Detect which cell encompasses the target text, then output its [X, Y] center coordinate. 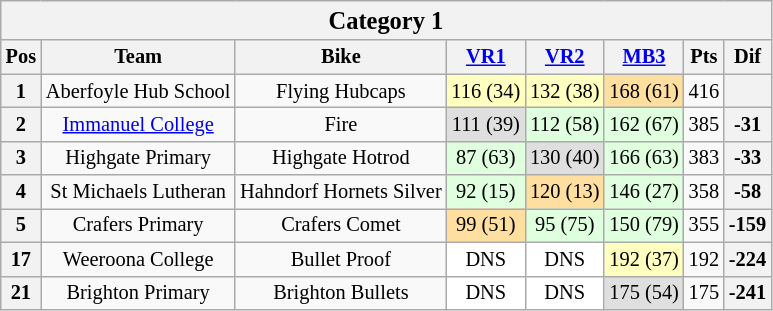
116 (34) [486, 91]
112 (58) [564, 124]
MB3 [644, 57]
Highgate Primary [138, 158]
-58 [748, 192]
Pts [704, 57]
-224 [748, 259]
Crafers Primary [138, 225]
4 [21, 192]
175 [704, 293]
166 (63) [644, 158]
Flying Hubcaps [340, 91]
Dif [748, 57]
-241 [748, 293]
87 (63) [486, 158]
358 [704, 192]
355 [704, 225]
3 [21, 158]
5 [21, 225]
21 [21, 293]
Bike [340, 57]
Category 1 [386, 20]
Brighton Bullets [340, 293]
132 (38) [564, 91]
92 (15) [486, 192]
VR1 [486, 57]
162 (67) [644, 124]
168 (61) [644, 91]
Brighton Primary [138, 293]
192 (37) [644, 259]
Team [138, 57]
Immanuel College [138, 124]
146 (27) [644, 192]
2 [21, 124]
-31 [748, 124]
150 (79) [644, 225]
Fire [340, 124]
Bullet Proof [340, 259]
-33 [748, 158]
192 [704, 259]
95 (75) [564, 225]
130 (40) [564, 158]
99 (51) [486, 225]
-159 [748, 225]
111 (39) [486, 124]
Pos [21, 57]
Crafers Comet [340, 225]
Hahndorf Hornets Silver [340, 192]
Aberfoyle Hub School [138, 91]
St Michaels Lutheran [138, 192]
120 (13) [564, 192]
17 [21, 259]
416 [704, 91]
VR2 [564, 57]
385 [704, 124]
1 [21, 91]
Weeroona College [138, 259]
175 (54) [644, 293]
Highgate Hotrod [340, 158]
383 [704, 158]
